For the text-containing cell, return its midpoint in (X, Y) coordinate format. 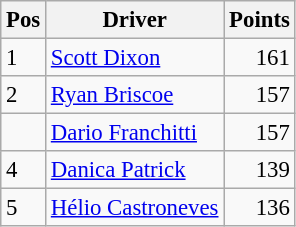
139 (260, 170)
Ryan Briscoe (135, 95)
1 (24, 58)
2 (24, 95)
Pos (24, 20)
5 (24, 208)
Hélio Castroneves (135, 208)
4 (24, 170)
Dario Franchitti (135, 133)
Points (260, 20)
Scott Dixon (135, 58)
136 (260, 208)
161 (260, 58)
Danica Patrick (135, 170)
Driver (135, 20)
